Determine the (X, Y) coordinate at the center of the cell enclosing the given text.  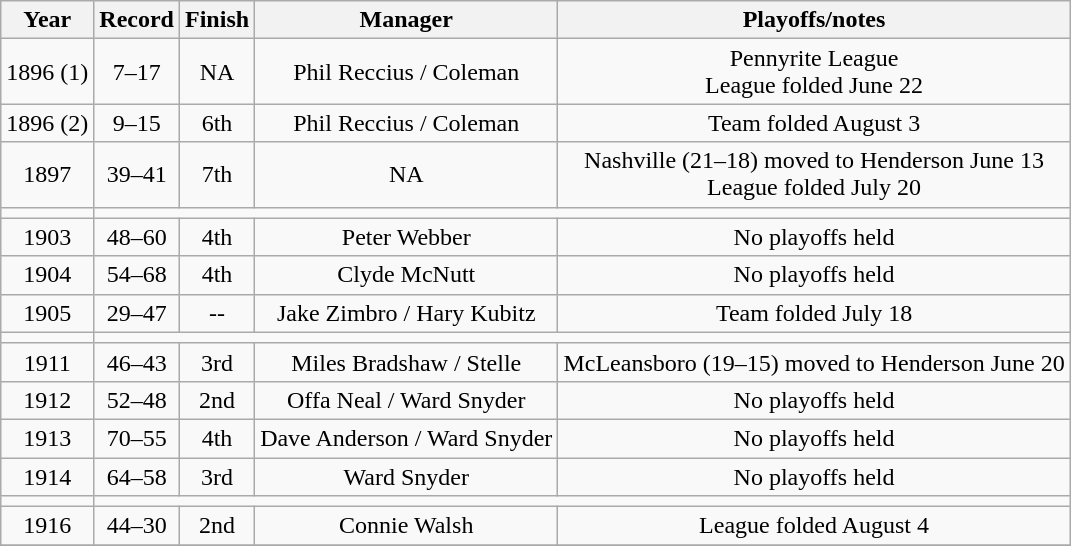
1905 (48, 313)
Connie Walsh (406, 526)
9–15 (137, 123)
44–30 (137, 526)
McLeansboro (19–15) moved to Henderson June 20 (814, 362)
Manager (406, 20)
Team folded August 3 (814, 123)
1896 (1) (48, 72)
Finish (218, 20)
1913 (48, 438)
Nashville (21–18) moved to Henderson June 13League folded July 20 (814, 174)
7–17 (137, 72)
Record (137, 20)
1897 (48, 174)
1911 (48, 362)
1912 (48, 400)
6th (218, 123)
1904 (48, 275)
1903 (48, 237)
48–60 (137, 237)
Team folded July 18 (814, 313)
Jake Zimbro / Hary Kubitz (406, 313)
Miles Bradshaw / Stelle (406, 362)
Year (48, 20)
1916 (48, 526)
-- (218, 313)
7th (218, 174)
Clyde McNutt (406, 275)
Dave Anderson / Ward Snyder (406, 438)
League folded August 4 (814, 526)
46–43 (137, 362)
29–47 (137, 313)
Playoffs/notes (814, 20)
Pennyrite League League folded June 22 (814, 72)
64–58 (137, 477)
Ward Snyder (406, 477)
52–48 (137, 400)
Peter Webber (406, 237)
1914 (48, 477)
54–68 (137, 275)
70–55 (137, 438)
Offa Neal / Ward Snyder (406, 400)
39–41 (137, 174)
1896 (2) (48, 123)
